Find where the given text appears and provide that cell's center as [X, Y] coordinate. 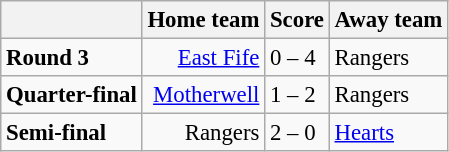
Home team [204, 20]
Semi-final [72, 133]
Round 3 [72, 58]
Hearts [388, 133]
2 – 0 [298, 133]
1 – 2 [298, 95]
0 – 4 [298, 58]
Motherwell [204, 95]
Away team [388, 20]
Score [298, 20]
Quarter-final [72, 95]
East Fife [204, 58]
